Detect which cell encompasses the target text, then output its [x, y] center coordinate. 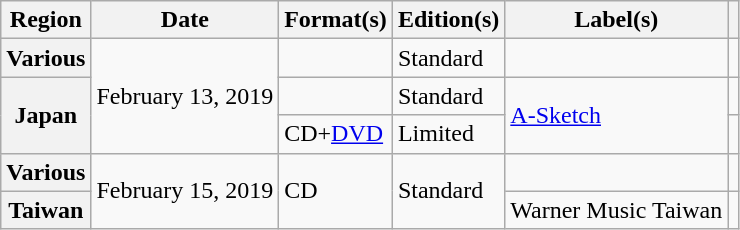
CD+DVD [336, 134]
Label(s) [616, 20]
Limited [448, 134]
Taiwan [46, 210]
Format(s) [336, 20]
A-Sketch [616, 115]
February 15, 2019 [185, 191]
Date [185, 20]
CD [336, 191]
February 13, 2019 [185, 96]
Region [46, 20]
Warner Music Taiwan [616, 210]
Edition(s) [448, 20]
Japan [46, 115]
